Provide the (x, y) coordinate of the cell's center where the given text is located.  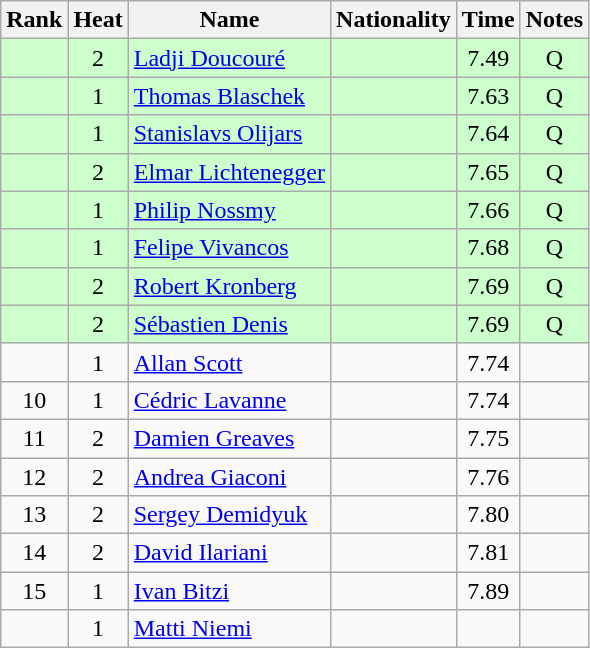
David Ilariani (229, 553)
15 (34, 591)
Rank (34, 20)
Nationality (394, 20)
10 (34, 400)
13 (34, 515)
Felipe Vivancos (229, 248)
Andrea Giaconi (229, 477)
Philip Nossmy (229, 210)
Sergey Demidyuk (229, 515)
Elmar Lichtenegger (229, 172)
7.68 (488, 248)
7.81 (488, 553)
7.63 (488, 96)
7.65 (488, 172)
Sébastien Denis (229, 324)
12 (34, 477)
7.49 (488, 58)
Time (488, 20)
Matti Niemi (229, 629)
Thomas Blaschek (229, 96)
7.76 (488, 477)
Heat (98, 20)
Ivan Bitzi (229, 591)
7.89 (488, 591)
Ladji Doucouré (229, 58)
7.64 (488, 134)
11 (34, 438)
Allan Scott (229, 362)
Damien Greaves (229, 438)
7.66 (488, 210)
7.80 (488, 515)
Stanislavs Olijars (229, 134)
Name (229, 20)
Notes (554, 20)
Robert Kronberg (229, 286)
14 (34, 553)
7.75 (488, 438)
Cédric Lavanne (229, 400)
